Determine the [x, y] coordinate at the center of the cell enclosing the given text.  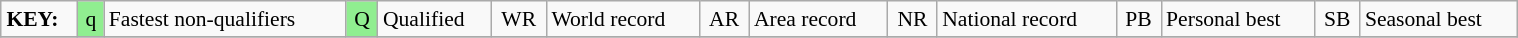
National record [1026, 19]
World record [622, 19]
AR [724, 19]
Area record [818, 19]
q [91, 19]
Fastest non-qualifiers [225, 19]
WR [518, 19]
KEY: [40, 19]
Seasonal best [1438, 19]
SB [1338, 19]
Qualified [434, 19]
Q [362, 19]
Personal best [1238, 19]
PB [1138, 19]
NR [912, 19]
